Return [x, y] of the center of cell containing provided text 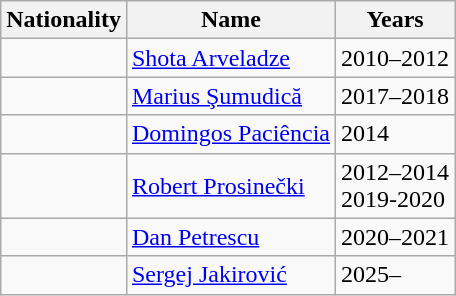
Robert Prosinečki [230, 186]
2014 [396, 134]
2020–2021 [396, 237]
Sergej Jakirović [230, 275]
Domingos Paciência [230, 134]
2010–2012 [396, 58]
Years [396, 20]
Nationality [64, 20]
Name [230, 20]
2017–2018 [396, 96]
Dan Petrescu [230, 237]
Shota Arveladze [230, 58]
2012–20142019-2020 [396, 186]
Marius Şumudică [230, 96]
2025– [396, 275]
